Locate the cell with the specified text and output its (X, Y) center coordinate. 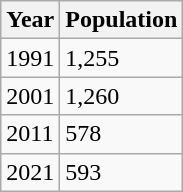
2001 (30, 96)
Population (122, 20)
1,260 (122, 96)
1,255 (122, 58)
2011 (30, 134)
2021 (30, 172)
1991 (30, 58)
578 (122, 134)
Year (30, 20)
593 (122, 172)
